For the text-containing cell, return its midpoint in [x, y] coordinate format. 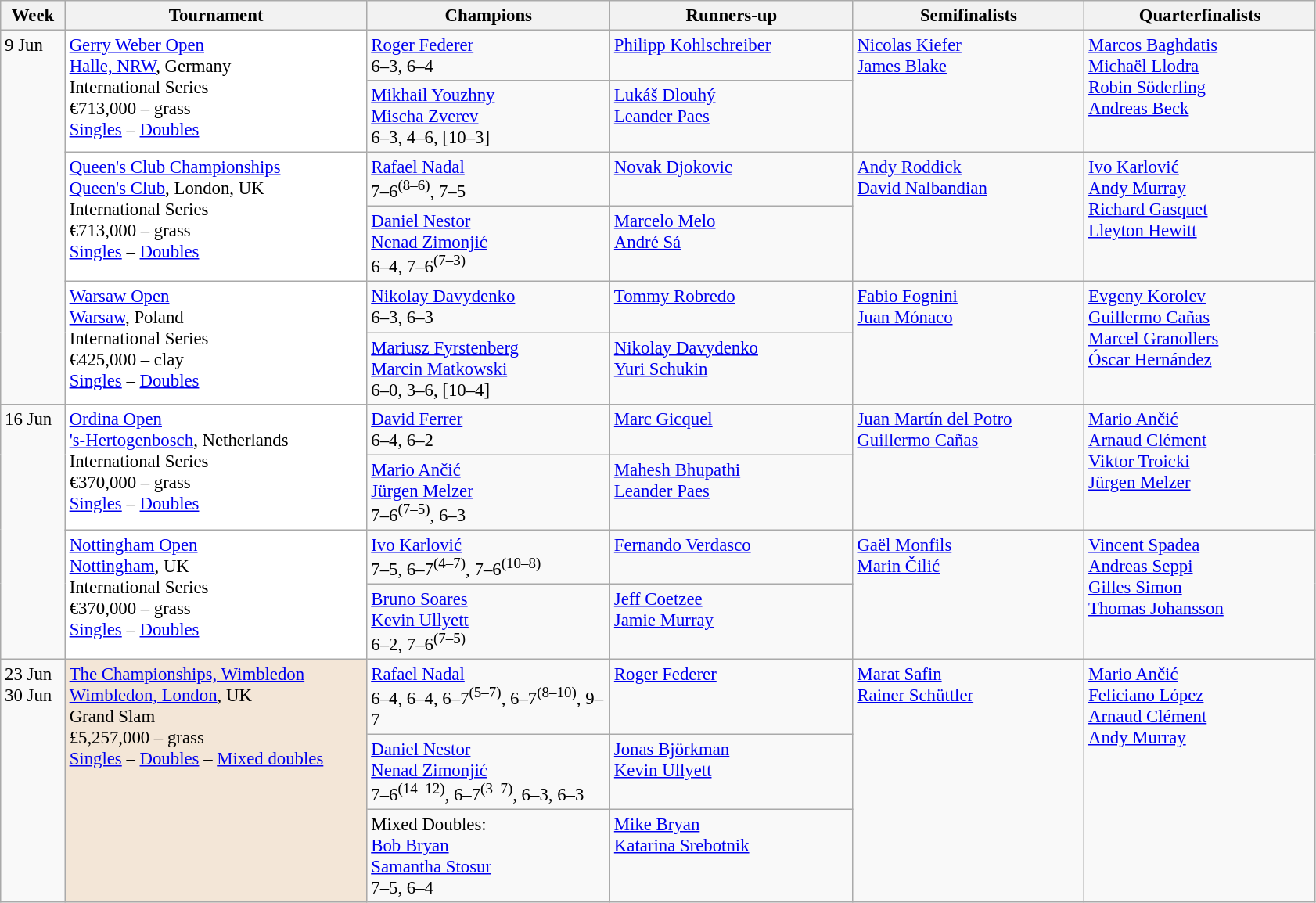
Marcos Baghdatis Michaël Llodra Robin Söderling Andreas Beck [1200, 92]
Mariusz Fyrstenberg Marcin Matkowski6–0, 3–6, [10–4] [488, 369]
Daniel Nestor Nenad Zimonjić 7–6(14–12), 6–7(3–7), 6–3, 6–3 [488, 772]
Marc Gicquel [732, 429]
Juan Martín del Potro Guillermo Cañas [969, 466]
Tommy Robredo [732, 307]
Mario Ančić Jürgen Melzer 7–6(7–5), 6–3 [488, 492]
Nikolay Davydenko6–3, 6–3 [488, 307]
Gerry Weber Open Halle, NRW, GermanyInternational Series€713,000 – grass Singles – Doubles [216, 92]
9 Jun [33, 218]
Fernando Verdasco [732, 557]
Mixed Doubles: Bob Bryan Samantha Stosur7–5, 6–4 [488, 856]
Tournament [216, 16]
Nikolay Davydenko Yuri Schukin [732, 369]
Queen's Club Championships Queen's Club, London, UKInternational Series€713,000 – grass Singles – Doubles [216, 218]
Mikhail Youzhny Mischa Zverev6–3, 4–6, [10–3] [488, 117]
Mario Ančić Feliciano López Arnaud Clément Andy Murray [1200, 781]
Vincent Spadea Andreas Seppi Gilles Simon Thomas Johansson [1200, 595]
Gaël Monfils Marin Čilić [969, 595]
Ordina Open 's-Hertogenbosch, NetherlandsInternational Series€370,000 – grass Singles – Doubles [216, 466]
Ivo Karlović Andy Murray Richard Gasquet Lleyton Hewitt [1200, 218]
Marat Safin Rainer Schüttler [969, 781]
Daniel Nestor Nenad Zimonjić6–4, 7–6(7–3) [488, 244]
Runners-up [732, 16]
Rafael Nadal6–4, 6–4, 6–7(5–7), 6–7(8–10), 9–7 [488, 696]
Marcelo Melo André Sá [732, 244]
Champions [488, 16]
The Championships, Wimbledon Wimbledon, London, UKGrand Slam£5,257,000 – grass Singles – Doubles – Mixed doubles [216, 781]
Mike Bryan Katarina Srebotnik [732, 856]
Bruno Soares Kevin Ullyett 6–2, 7–6(7–5) [488, 621]
Semifinalists [969, 16]
Andy Roddick David Nalbandian [969, 218]
Evgeny Korolev Guillermo Cañas Marcel Granollers Óscar Hernández [1200, 343]
Roger Federer 6–3, 6–4 [488, 56]
Mario Ančić Arnaud Clément Viktor Troicki Jürgen Melzer [1200, 466]
Nicolas Kiefer James Blake [969, 92]
Roger Federer [732, 696]
Philipp Kohlschreiber [732, 56]
Mahesh Bhupathi Leander Paes [732, 492]
Jeff Coetzee Jamie Murray [732, 621]
Lukáš Dlouhý Leander Paes [732, 117]
Nottingham Open Nottingham, UKInternational Series€370,000 – grass Singles – Doubles [216, 595]
Jonas Björkman Kevin Ullyett [732, 772]
Fabio Fognini Juan Mónaco [969, 343]
Week [33, 16]
Novak Djokovic [732, 180]
David Ferrer6–4, 6–2 [488, 429]
Ivo Karlović7–5, 6–7(4–7), 7–6(10–8) [488, 557]
16 Jun [33, 531]
Quarterfinalists [1200, 16]
Rafael Nadal7–6(8–6), 7–5 [488, 180]
Warsaw Open Warsaw, PolandInternational Series€425,000 – clay Singles – Doubles [216, 343]
23 Jun30 Jun [33, 781]
